Extract the [X, Y] coordinate from the center of the cell holding the provided text.  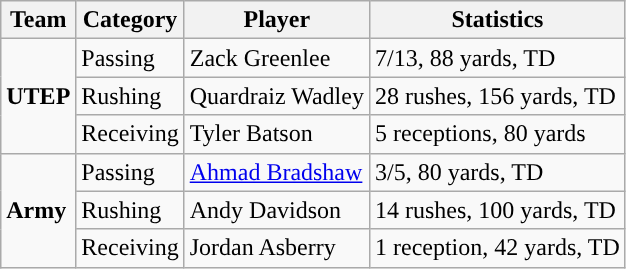
5 receptions, 80 yards [497, 134]
Army [38, 210]
3/5, 80 yards, TD [497, 172]
Player [276, 20]
Team [38, 20]
Category [130, 20]
7/13, 88 yards, TD [497, 58]
Tyler Batson [276, 134]
Ahmad Bradshaw [276, 172]
28 rushes, 156 yards, TD [497, 96]
Zack Greenlee [276, 58]
Statistics [497, 20]
Quardraiz Wadley [276, 96]
Jordan Asberry [276, 248]
Andy Davidson [276, 210]
14 rushes, 100 yards, TD [497, 210]
UTEP [38, 96]
1 reception, 42 yards, TD [497, 248]
